Find where the given text appears and provide that cell's center as (x, y) coordinate. 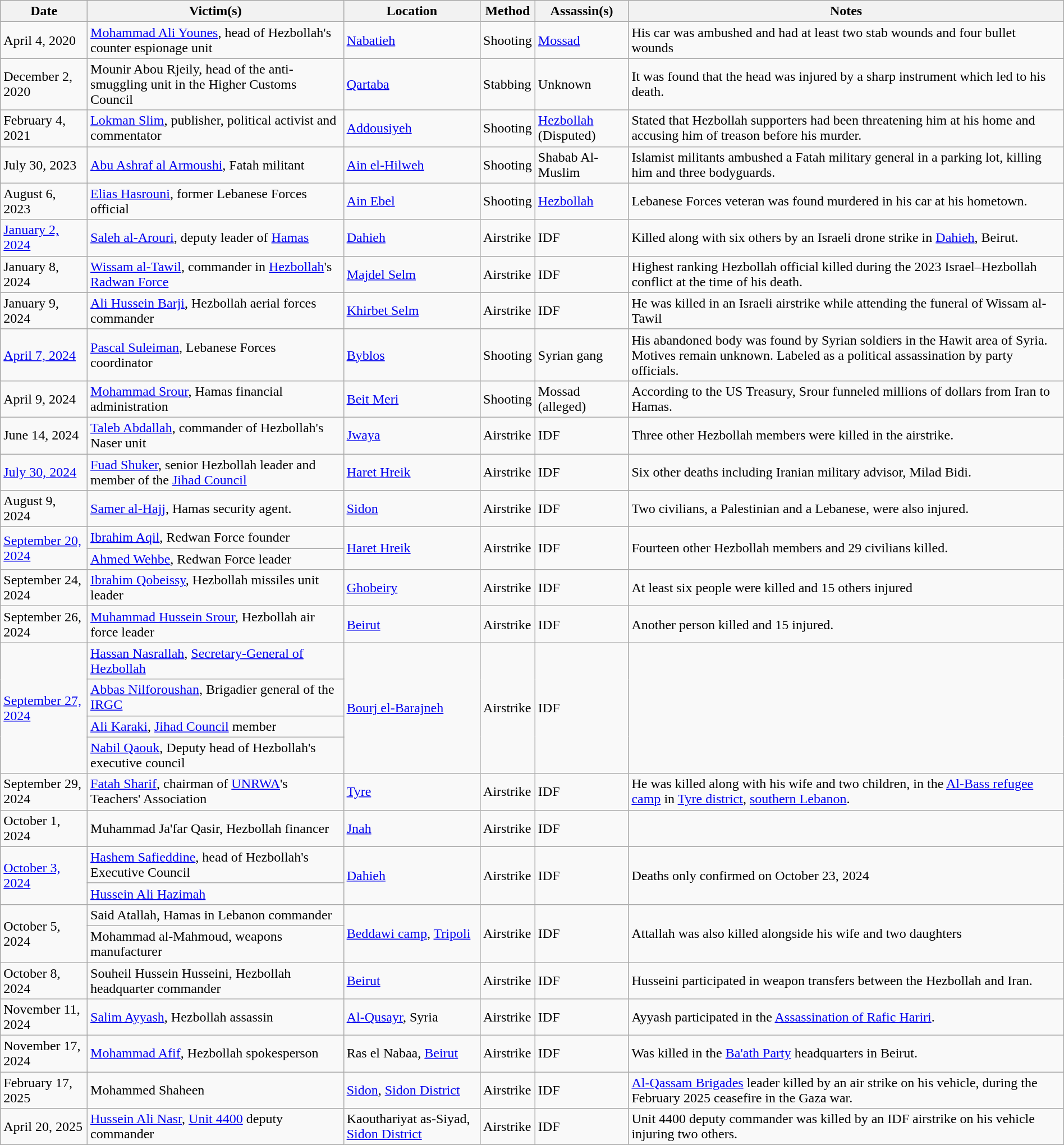
Lokman Slim, publisher, political activist and commentator (215, 128)
Mohammad Afif, Hezbollah spokesperson (215, 1054)
Byblos (412, 355)
Jnah (412, 828)
Date (44, 11)
Victim(s) (215, 11)
April 20, 2025 (44, 1127)
Fourteen other Hezbollah members and 29 civilians killed. (846, 548)
Fuad Shuker, senior Hezbollah leader and member of the Jihad Council (215, 471)
Elias Hasrouni, former Lebanese Forces official (215, 201)
Two civilians, a Palestinian and a Lebanese, were also injured. (846, 509)
Killed along with six others by an Israeli drone strike in Dahieh, Beirut. (846, 238)
Hussein Ali Nasr, Unit 4400 deputy commander (215, 1127)
Samer al-Hajj, Hamas security agent. (215, 509)
December 2, 2020 (44, 84)
Salim Ayyash, Hezbollah assassin (215, 1017)
September 27, 2024 (44, 708)
He was killed along with his wife and two children, in the Al-Bass refugee camp in Tyre district, southern Lebanon. (846, 791)
Mohammed Shaheen (215, 1090)
Six other deaths including Iranian military advisor, Milad Bidi. (846, 471)
Addousiyeh (412, 128)
July 30, 2024 (44, 471)
Ibrahim Qobeissy, Hezbollah missiles unit leader (215, 588)
January 9, 2024 (44, 311)
He was killed in an Israeli airstrike while attending the funeral of Wissam al-Tawil (846, 311)
September 20, 2024 (44, 548)
Ali Karaki, Jihad Council member (215, 726)
October 8, 2024 (44, 980)
Saleh al-Arouri, deputy leader of Hamas (215, 238)
Majdel Selm (412, 274)
According to the US Treasury, Srour funneled millions of dollars from Iran to Hamas. (846, 399)
Al-Qassam Brigades leader killed by an air strike on his vehicle, during the February 2025 ceasefire in the Gaza war. (846, 1090)
Was killed in the Ba'ath Party headquarters in Beirut. (846, 1054)
Ras el Nabaa, Beirut (412, 1054)
Lebanese Forces veteran was found murdered in his car at his hometown. (846, 201)
Abbas Nilforoushan, Brigadier general of the IRGC (215, 697)
April 4, 2020 (44, 40)
Unit 4400 deputy commander was killed by an IDF airstrike on his vehicle injuring two others. (846, 1127)
Ain Ebel (412, 201)
Hezbollah (581, 201)
Jwaya (412, 436)
Al-Qusayr, Syria (412, 1017)
Abu Ashraf al Armoushi, Fatah militant (215, 165)
Method (508, 11)
Syrian gang (581, 355)
Hashem Safieddine, head of Hezbollah's Executive Council (215, 864)
Assassin(s) (581, 11)
September 29, 2024 (44, 791)
Mounir Abou Rjeily, head of the anti-smuggling unit in the Higher Customs Council (215, 84)
February 17, 2025 (44, 1090)
September 24, 2024 (44, 588)
October 5, 2024 (44, 933)
November 17, 2024 (44, 1054)
Stated that Hezbollah supporters had been threatening him at his home and accusing him of treason before his murder. (846, 128)
Fatah Sharif, chairman of UNRWA's Teachers' Association (215, 791)
Islamist militants ambushed a Fatah military general in a parking lot, killing him and three bodyguards. (846, 165)
Three other Hezbollah members were killed in the airstrike. (846, 436)
July 30, 2023 (44, 165)
April 9, 2024 (44, 399)
Another person killed and 15 injured. (846, 624)
Ghobeiry (412, 588)
Highest ranking Hezbollah official killed during the 2023 Israel–Hezbollah conflict at the time of his death. (846, 274)
Souheil Hussein Husseini, Hezbollah headquarter commander (215, 980)
Notes (846, 11)
Sidon, Sidon District (412, 1090)
Khirbet Selm (412, 311)
Deaths only confirmed on October 23, 2024 (846, 876)
Stabbing (508, 84)
Ayyash participated in the Assassination of Rafic Hariri. (846, 1017)
August 6, 2023 (44, 201)
Bourj el-Barajneh (412, 708)
Hassan Nasrallah, Secretary-General of Hezbollah (215, 661)
His car was ambushed and had at least two stab wounds and four bullet wounds (846, 40)
Attallah was also killed alongside his wife and two daughters (846, 933)
Mohammad Ali Younes, head of Hezbollah's counter espionage unit (215, 40)
Ahmed Wehbe, Redwan Force leader (215, 559)
October 3, 2024 (44, 876)
Muhammad Ja'far Qasir, Hezbollah financer (215, 828)
Wissam al-Tawil, commander in Hezbollah's Radwan Force (215, 274)
August 9, 2024 (44, 509)
January 2, 2024 (44, 238)
Hussein Ali Hazimah (215, 894)
At least six people were killed and 15 others injured (846, 588)
Tyre (412, 791)
Hezbollah (Disputed) (581, 128)
Husseini participated in weapon transfers between the Hezbollah and Iran. (846, 980)
Ali Hussein Barji, Hezbollah aerial forces commander (215, 311)
June 14, 2024 (44, 436)
November 11, 2024 (44, 1017)
Sidon (412, 509)
Mossad (581, 40)
January 8, 2024 (44, 274)
Nabatieh (412, 40)
Shabab Al-Muslim (581, 165)
Ibrahim Aqil, Redwan Force founder (215, 538)
Unknown (581, 84)
Kaouthariyat as-Siyad, Sidon District (412, 1127)
Qartaba (412, 84)
Nabil Qaouk, Deputy head of Hezbollah's executive council (215, 755)
February 4, 2021 (44, 128)
October 1, 2024 (44, 828)
Ain el-Hilweh (412, 165)
Beddawi camp, Tripoli (412, 933)
Muhammad Hussein Srour, Hezbollah air force leader (215, 624)
Mohammad Srour, Hamas financial administration (215, 399)
Mohammad al-Mahmoud, weapons manufacturer (215, 944)
Location (412, 11)
September 26, 2024 (44, 624)
Said Atallah, Hamas in Lebanon commander (215, 915)
Taleb Abdallah, commander of Hezbollah's Naser unit (215, 436)
Beit Meri (412, 399)
Pascal Suleiman, Lebanese Forces coordinator (215, 355)
Mossad (alleged) (581, 399)
April 7, 2024 (44, 355)
It was found that the head was injured by a sharp instrument which led to his death. (846, 84)
